From the cell containing the given text, extract its center point as [X, Y] coordinate. 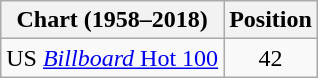
Chart (1958–2018) [112, 20]
Position [271, 20]
US Billboard Hot 100 [112, 58]
42 [271, 58]
